Detect which cell encompasses the target text, then output its (x, y) center coordinate. 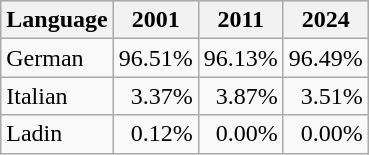
German (57, 58)
96.49% (326, 58)
96.51% (156, 58)
2011 (240, 20)
2001 (156, 20)
2024 (326, 20)
3.37% (156, 96)
3.87% (240, 96)
0.12% (156, 134)
96.13% (240, 58)
3.51% (326, 96)
Language (57, 20)
Ladin (57, 134)
Italian (57, 96)
